Locate the cell with the specified text and output its [X, Y] center coordinate. 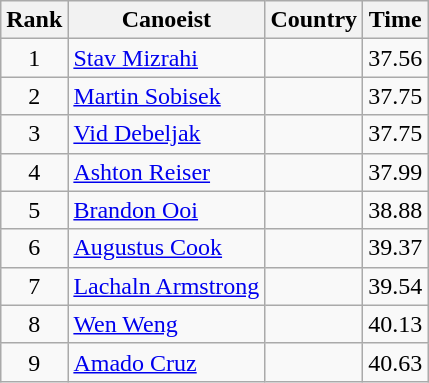
3 [34, 134]
8 [34, 324]
Augustus Cook [166, 248]
Wen Weng [166, 324]
Lachaln Armstrong [166, 286]
Vid Debeljak [166, 134]
Brandon Ooi [166, 210]
38.88 [396, 210]
Ashton Reiser [166, 172]
40.13 [396, 324]
Martin Sobisek [166, 96]
6 [34, 248]
37.99 [396, 172]
9 [34, 362]
Canoeist [166, 20]
Amado Cruz [166, 362]
2 [34, 96]
Country [314, 20]
37.56 [396, 58]
4 [34, 172]
Time [396, 20]
7 [34, 286]
5 [34, 210]
1 [34, 58]
Stav Mizrahi [166, 58]
39.54 [396, 286]
40.63 [396, 362]
Rank [34, 20]
39.37 [396, 248]
